Identify which cell holds the provided text, then report its [x, y] central coordinate. 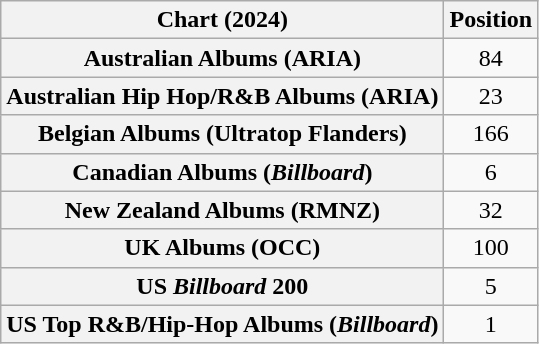
Chart (2024) [222, 20]
Australian Hip Hop/R&B Albums (ARIA) [222, 96]
Belgian Albums (Ultratop Flanders) [222, 134]
New Zealand Albums (RMNZ) [222, 210]
166 [491, 134]
Canadian Albums (Billboard) [222, 172]
32 [491, 210]
Position [491, 20]
5 [491, 286]
23 [491, 96]
Australian Albums (ARIA) [222, 58]
1 [491, 324]
UK Albums (OCC) [222, 248]
US Top R&B/Hip-Hop Albums (Billboard) [222, 324]
100 [491, 248]
84 [491, 58]
US Billboard 200 [222, 286]
6 [491, 172]
